From the cell containing the given text, extract its center point as (x, y) coordinate. 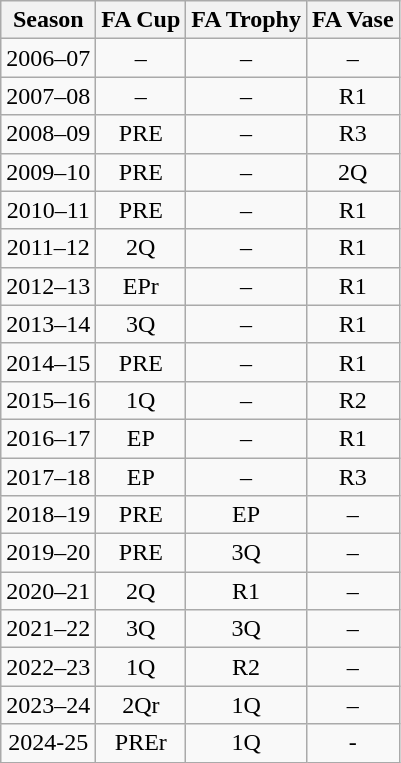
FA Trophy (246, 20)
EPr (141, 286)
2022–23 (48, 667)
2010–11 (48, 210)
- (352, 743)
2016–17 (48, 438)
2009–10 (48, 172)
2006–07 (48, 58)
2015–16 (48, 400)
2008–09 (48, 134)
FA Vase (352, 20)
2018–19 (48, 515)
2021–22 (48, 629)
2023–24 (48, 705)
FA Cup (141, 20)
2014–15 (48, 362)
2024-25 (48, 743)
2013–14 (48, 324)
2Qr (141, 705)
PREr (141, 743)
2012–13 (48, 286)
Season (48, 20)
2017–18 (48, 477)
2007–08 (48, 96)
2019–20 (48, 553)
2011–12 (48, 248)
2020–21 (48, 591)
